Provide the (x, y) coordinate of the cell's center where the given text is located.  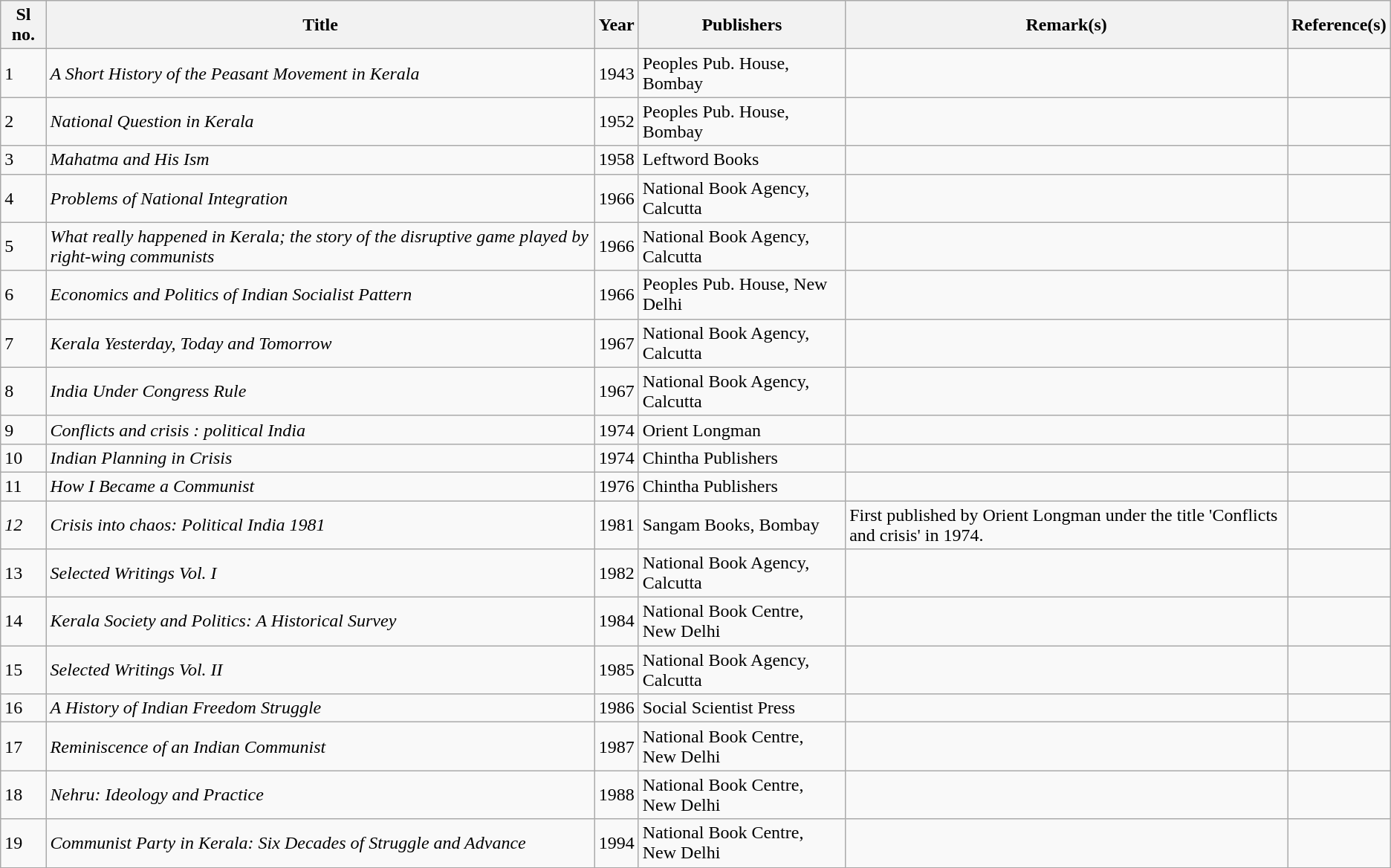
13 (24, 574)
1982 (617, 574)
Indian Planning in Crisis (320, 458)
1988 (617, 795)
11 (24, 486)
First published by Orient Longman under the title 'Conflicts and crisis' in 1974. (1067, 525)
9 (24, 430)
Economics and Politics of Indian Socialist Pattern (320, 294)
7 (24, 343)
17 (24, 746)
6 (24, 294)
Peoples Pub. House, New Delhi (742, 294)
10 (24, 458)
Remark(s) (1067, 25)
8 (24, 391)
Orient Longman (742, 430)
19 (24, 843)
Selected Writings Vol. I (320, 574)
1976 (617, 486)
1987 (617, 746)
A History of Indian Freedom Struggle (320, 708)
Sl no. (24, 25)
16 (24, 708)
1986 (617, 708)
Kerala Society and Politics: A Historical Survey (320, 621)
Communist Party in Kerala: Six Decades of Struggle and Advance (320, 843)
Publishers (742, 25)
2 (24, 122)
1981 (617, 525)
Reference(s) (1339, 25)
Problems of National Integration (320, 198)
Leftword Books (742, 160)
How I Became a Communist (320, 486)
Selected Writings Vol. II (320, 670)
14 (24, 621)
India Under Congress Rule (320, 391)
1994 (617, 843)
Reminiscence of an Indian Communist (320, 746)
1984 (617, 621)
Conflicts and crisis : political India (320, 430)
5 (24, 247)
Sangam Books, Bombay (742, 525)
Year (617, 25)
15 (24, 670)
A Short History of the Peasant Movement in Kerala (320, 73)
Crisis into chaos: Political India 1981 (320, 525)
Title (320, 25)
1985 (617, 670)
12 (24, 525)
1958 (617, 160)
4 (24, 198)
1 (24, 73)
Mahatma and His Ism (320, 160)
3 (24, 160)
18 (24, 795)
1943 (617, 73)
Nehru: Ideology and Practice (320, 795)
Kerala Yesterday, Today and Tomorrow (320, 343)
What really happened in Kerala; the story of the disruptive game played by right-wing communists (320, 247)
1952 (617, 122)
Social Scientist Press (742, 708)
National Question in Kerala (320, 122)
